For the text-containing cell, return its midpoint in [x, y] coordinate format. 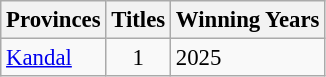
1 [138, 58]
Provinces [54, 20]
Kandal [54, 58]
Winning Years [247, 20]
Titles [138, 20]
2025 [247, 58]
